Return [x, y] of the center of cell containing provided text 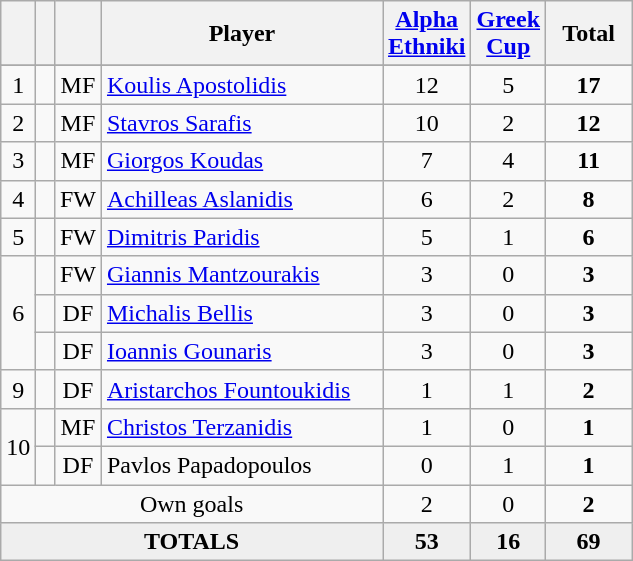
Giannis Mantzourakis [242, 275]
11 [589, 161]
69 [589, 542]
Pavlos Papadopoulos [242, 465]
Total [589, 34]
9 [18, 389]
Alpha Ethniki [426, 34]
Christos Terzanidis [242, 427]
Michalis Bellis [242, 313]
Giorgos Koudas [242, 161]
Player [242, 34]
Aristarchos Fountoukidis [242, 389]
Dimitris Paridis [242, 237]
7 [426, 161]
53 [426, 542]
Achilleas Aslanidis [242, 199]
Koulis Apostolidis [242, 85]
16 [508, 542]
TOTALS [192, 542]
Ioannis Gounaris [242, 351]
Greek Cup [508, 34]
Stavros Sarafis [242, 123]
17 [589, 85]
8 [589, 199]
Own goals [192, 503]
